Search for the cell housing the specified text and yield its [X, Y] center coordinate. 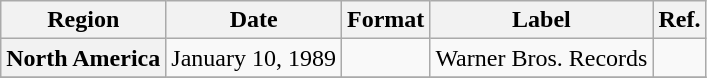
Region [84, 20]
Ref. [680, 20]
January 10, 1989 [254, 58]
Label [542, 20]
Format [385, 20]
Date [254, 20]
North America [84, 58]
Warner Bros. Records [542, 58]
